For the text-containing cell, return its midpoint in [x, y] coordinate format. 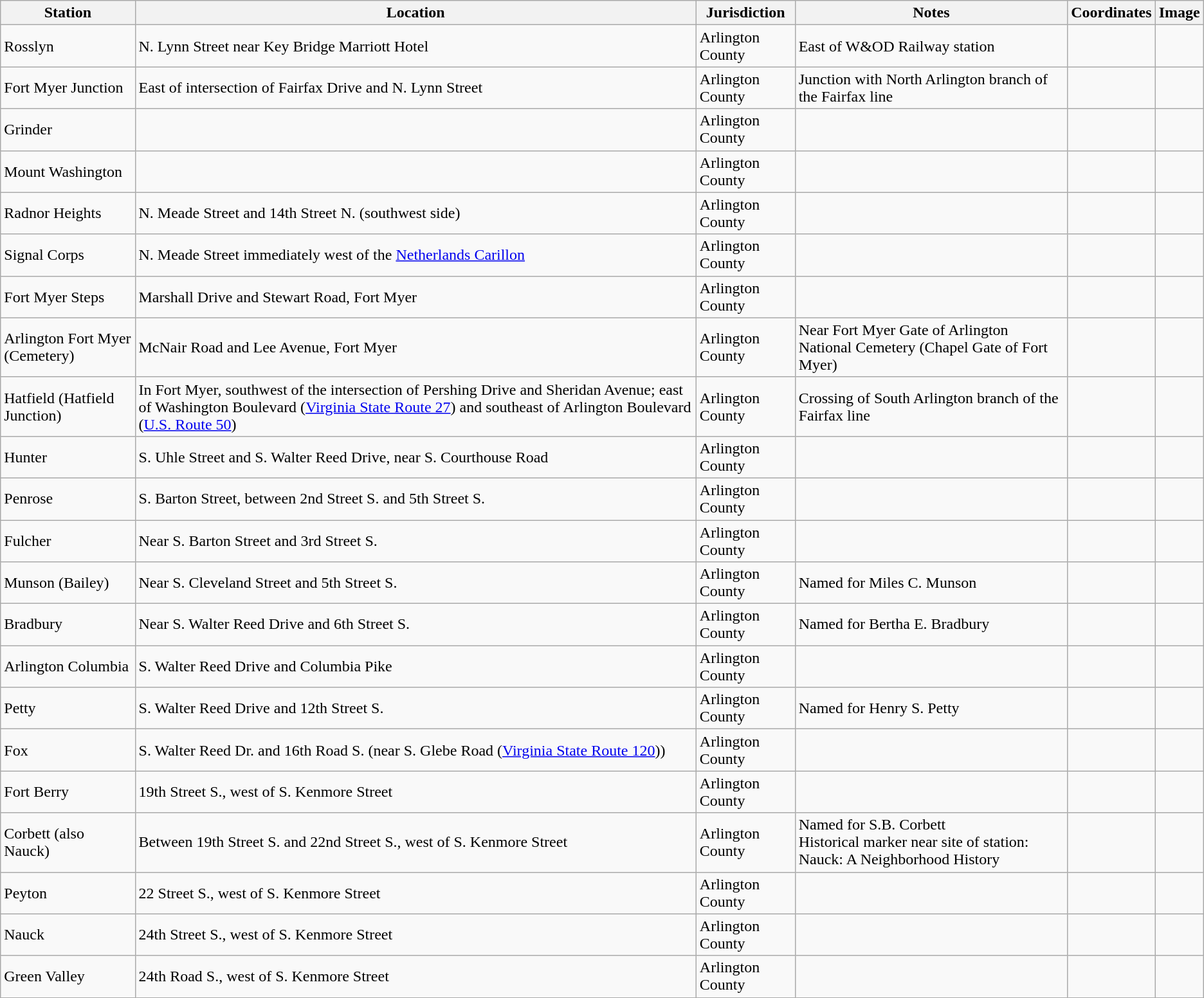
Junction with North Arlington branch of the Fairfax line [931, 87]
Named for Miles C. Munson [931, 583]
Green Valley [68, 976]
S. Uhle Street and S. Walter Reed Drive, near S. Courthouse Road [415, 457]
Station [68, 13]
Nauck [68, 935]
McNair Road and Lee Avenue, Fort Myer [415, 347]
N. Meade Street and 14th Street N. (southwest side) [415, 213]
Fort Myer Steps [68, 297]
East of intersection of Fairfax Drive and N. Lynn Street [415, 87]
Named for S.B. CorbettHistorical marker near site of station: Nauck: A Neighborhood History [931, 842]
Fulcher [68, 540]
Location [415, 13]
Peyton [68, 893]
S. Walter Reed Drive and 12th Street S. [415, 709]
Signal Corps [68, 255]
Arlington Fort Myer (Cemetery) [68, 347]
N. Lynn Street near Key Bridge Marriott Hotel [415, 46]
Grinder [68, 130]
Fort Myer Junction [68, 87]
Radnor Heights [68, 213]
Munson (Bailey) [68, 583]
S. Walter Reed Dr. and 16th Road S. (near S. Glebe Road (Virginia State Route 120)) [415, 750]
Named for Bertha E. Bradbury [931, 625]
S. Walter Reed Drive and Columbia Pike [415, 666]
Bradbury [68, 625]
Fort Berry [68, 792]
Jurisdiction [745, 13]
Named for Henry S. Petty [931, 709]
Marshall Drive and Stewart Road, Fort Myer [415, 297]
Corbett (also Nauck) [68, 842]
Mount Washington [68, 171]
Crossing of South Arlington branch of the Fairfax line [931, 406]
Hatfield (Hatfield Junction) [68, 406]
Between 19th Street S. and 22nd Street S., west of S. Kenmore Street [415, 842]
24th Road S., west of S. Kenmore Street [415, 976]
S. Barton Street, between 2nd Street S. and 5th Street S. [415, 499]
Near S. Barton Street and 3rd Street S. [415, 540]
Hunter [68, 457]
Coordinates [1111, 13]
19th Street S., west of S. Kenmore Street [415, 792]
Image [1180, 13]
22 Street S., west of S. Kenmore Street [415, 893]
Penrose [68, 499]
Near Fort Myer Gate of Arlington National Cemetery (Chapel Gate of Fort Myer) [931, 347]
Near S. Cleveland Street and 5th Street S. [415, 583]
N. Meade Street immediately west of the Netherlands Carillon [415, 255]
East of W&OD Railway station [931, 46]
24th Street S., west of S. Kenmore Street [415, 935]
Rosslyn [68, 46]
Near S. Walter Reed Drive and 6th Street S. [415, 625]
Arlington Columbia [68, 666]
Petty [68, 709]
Notes [931, 13]
Fox [68, 750]
